Extract the [x, y] coordinate from the center of the cell holding the provided text.  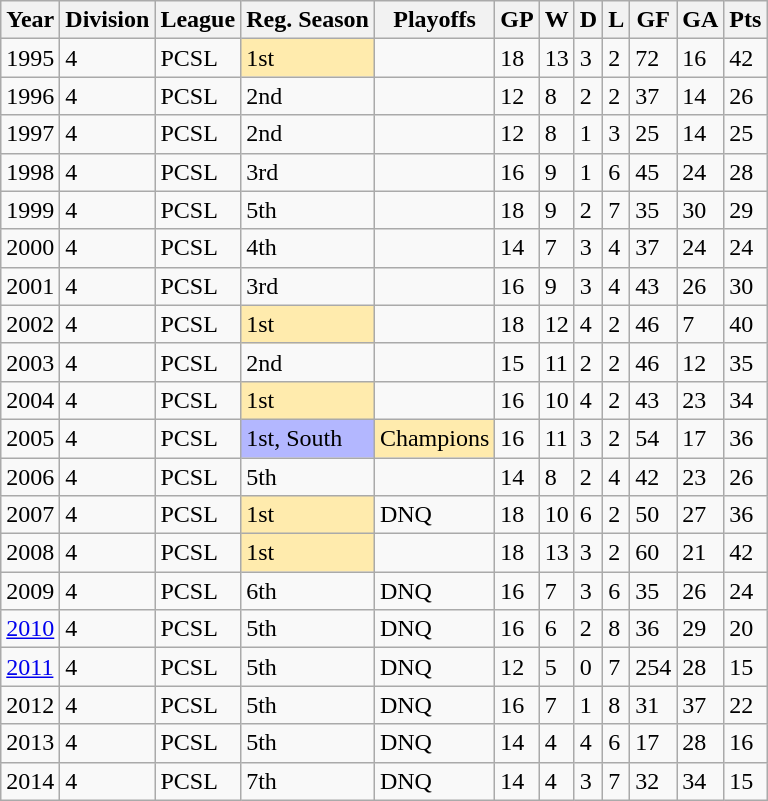
Year [30, 20]
Division [108, 20]
2006 [30, 477]
2005 [30, 438]
72 [654, 58]
2001 [30, 286]
40 [746, 324]
2002 [30, 324]
1998 [30, 172]
2014 [30, 781]
2003 [30, 362]
21 [700, 553]
2004 [30, 400]
2011 [30, 667]
254 [654, 667]
1999 [30, 210]
Champions [434, 438]
Playoffs [434, 20]
GF [654, 20]
GP [517, 20]
GA [700, 20]
22 [746, 705]
1997 [30, 134]
50 [654, 515]
31 [654, 705]
2013 [30, 743]
2012 [30, 705]
2000 [30, 248]
20 [746, 629]
1st, South [308, 438]
League [198, 20]
Pts [746, 20]
0 [588, 667]
2007 [30, 515]
2010 [30, 629]
1996 [30, 96]
60 [654, 553]
45 [654, 172]
32 [654, 781]
54 [654, 438]
W [556, 20]
D [588, 20]
L [616, 20]
1995 [30, 58]
7th [308, 781]
4th [308, 248]
2008 [30, 553]
5 [556, 667]
27 [700, 515]
2009 [30, 591]
Reg. Season [308, 20]
6th [308, 591]
